Determine the [x, y] coordinate at the center of the cell enclosing the given text.  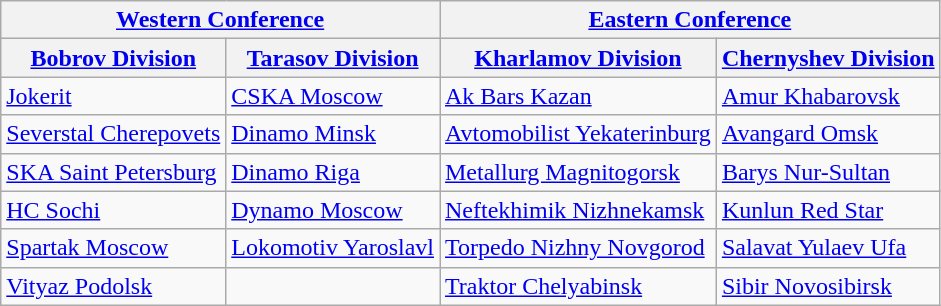
Avangard Omsk [828, 134]
Ak Bars Kazan [578, 96]
Dinamo Minsk [333, 134]
Severstal Cherepovets [114, 134]
Torpedo Nizhny Novgorod [578, 248]
Vityaz Podolsk [114, 286]
Traktor Chelyabinsk [578, 286]
Amur Khabarovsk [828, 96]
Neftekhimik Nizhnekamsk [578, 210]
Sibir Novosibirsk [828, 286]
Avtomobilist Yekaterinburg [578, 134]
CSKA Moscow [333, 96]
Jokerit [114, 96]
Salavat Yulaev Ufa [828, 248]
Eastern Conference [690, 20]
Kharlamov Division [578, 58]
Bobrov Division [114, 58]
SKA Saint Petersburg [114, 172]
Lokomotiv Yaroslavl [333, 248]
Dinamo Riga [333, 172]
Chernyshev Division [828, 58]
HC Sochi [114, 210]
Dynamo Moscow [333, 210]
Kunlun Red Star [828, 210]
Spartak Moscow [114, 248]
Barys Nur-Sultan [828, 172]
Metallurg Magnitogorsk [578, 172]
Western Conference [220, 20]
Tarasov Division [333, 58]
